Locate the cell with the specified text and output its (x, y) center coordinate. 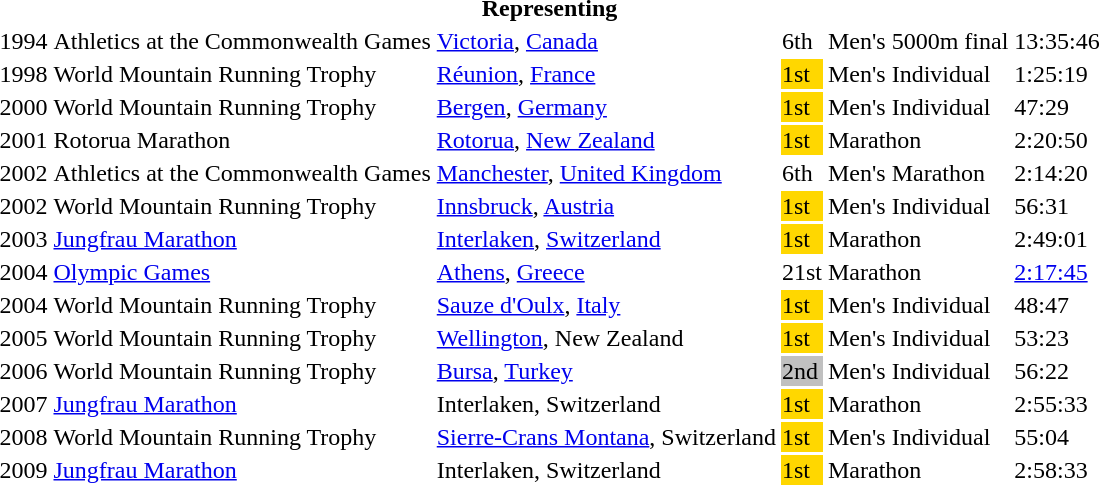
Bergen, Germany (606, 107)
21st (802, 272)
Rotorua, New Zealand (606, 140)
Wellington, New Zealand (606, 338)
Rotorua Marathon (242, 140)
Men's Marathon (918, 173)
Victoria, Canada (606, 41)
Olympic Games (242, 272)
Men's 5000m final (918, 41)
Bursa, Turkey (606, 371)
Réunion, France (606, 74)
Innsbruck, Austria (606, 206)
2nd (802, 371)
Sierre-Crans Montana, Switzerland (606, 437)
Sauze d'Oulx, Italy (606, 305)
Athens, Greece (606, 272)
Manchester, United Kingdom (606, 173)
